Scan for the cell matching the given text and deliver its (x, y) coordinate at center. 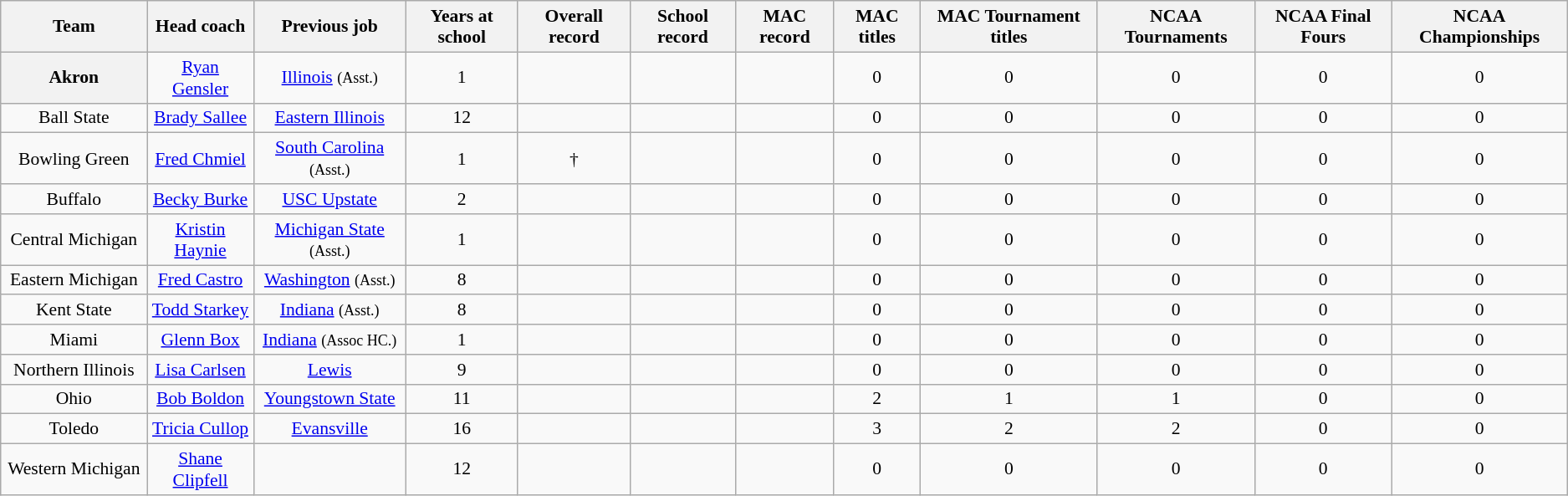
MAC record (784, 27)
Indiana (Asst.) (329, 310)
Years at school (462, 27)
NCAA Final Fours (1323, 27)
Ohio (74, 399)
Illinois (Asst.) (329, 77)
† (574, 159)
Kent State (74, 310)
Previous job (329, 27)
Ball State (74, 118)
Shane Clipfell (201, 470)
Team (74, 27)
NCAA Championships (1479, 27)
Fred Chmiel (201, 159)
11 (462, 399)
Youngstown State (329, 399)
Bob Boldon (201, 399)
Overall record (574, 27)
Toledo (74, 429)
Western Michigan (74, 470)
Todd Starkey (201, 310)
MAC titles (876, 27)
9 (462, 370)
Kristin Haynie (201, 239)
Lewis (329, 370)
Washington (Asst.) (329, 280)
Eastern Illinois (329, 118)
Fred Castro (201, 280)
3 (876, 429)
Head coach (201, 27)
USC Upstate (329, 199)
Miami (74, 340)
Michigan State (Asst.) (329, 239)
16 (462, 429)
Akron (74, 77)
Buffalo (74, 199)
Ryan Gensler (201, 77)
Indiana (Assoc HC.) (329, 340)
Brady Sallee (201, 118)
Central Michigan (74, 239)
Lisa Carlsen (201, 370)
Northern Illinois (74, 370)
Becky Burke (201, 199)
MAC Tournament titles (1009, 27)
Glenn Box (201, 340)
Eastern Michigan (74, 280)
Tricia Cullop (201, 429)
School record (683, 27)
NCAA Tournaments (1176, 27)
Bowling Green (74, 159)
Evansville (329, 429)
South Carolina (Asst.) (329, 159)
